Return [X, Y] of the center of cell containing provided text 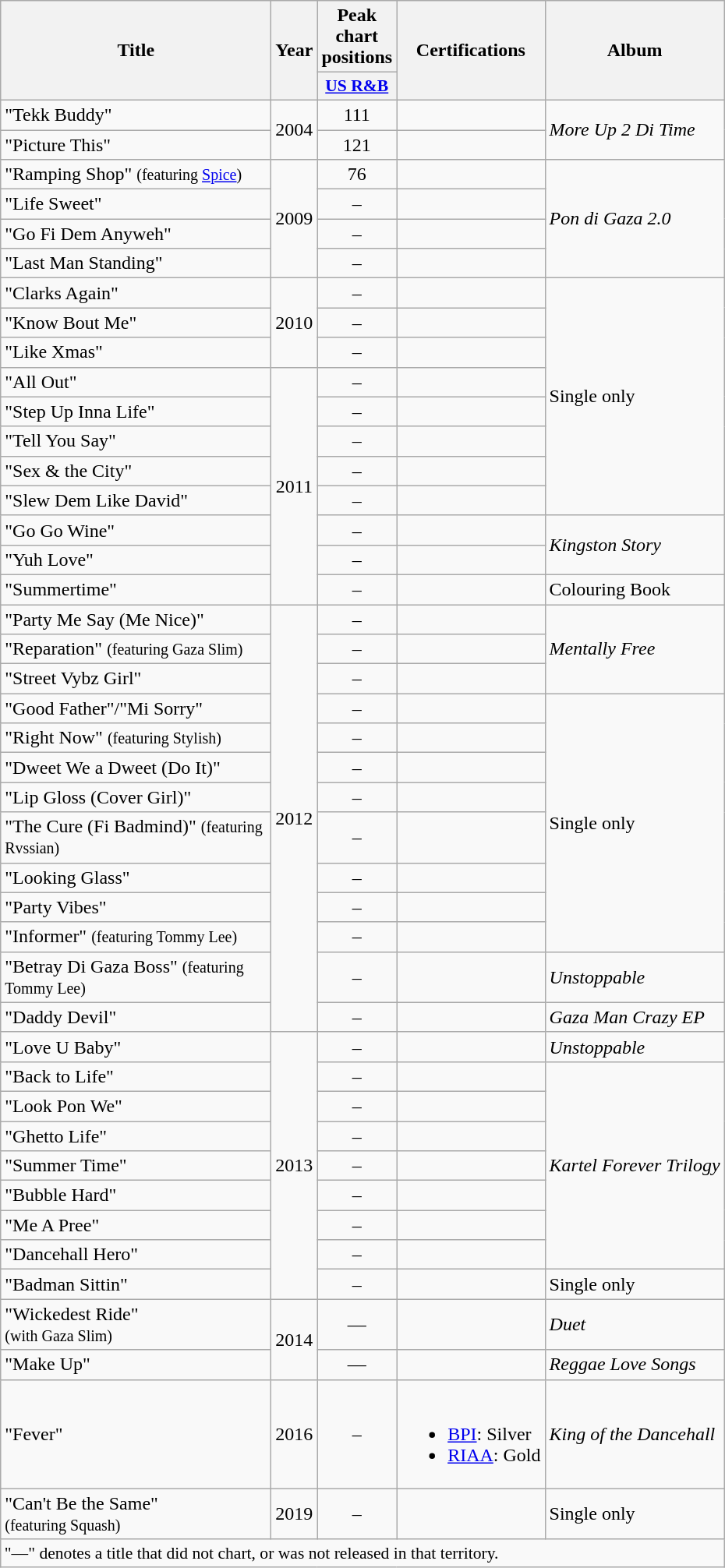
"Lip Gloss (Cover Girl)" [136, 797]
"Look Pon We" [136, 1106]
"Ramping Shop" (featuring Spice) [136, 175]
2016 [295, 1434]
"The Cure (Fi Badmind)" (featuring Rvssian) [136, 837]
Reggae Love Songs [635, 1365]
Colouring Book [635, 589]
2004 [295, 129]
"Bubble Hard" [136, 1195]
"Summer Time" [136, 1166]
121 [357, 144]
76 [357, 175]
"Know Bout Me" [136, 323]
Certifications [471, 51]
"Last Man Standing" [136, 263]
Year [295, 51]
Album [635, 51]
2010 [295, 323]
2009 [295, 219]
"Yuh Love" [136, 560]
"Like Xmas" [136, 352]
"Right Now" (featuring Stylish) [136, 738]
"Love U Baby" [136, 1047]
"Step Up Inna Life" [136, 411]
Mentally Free [635, 649]
Gaza Man Crazy EP [635, 1017]
"Picture This" [136, 144]
"Badman Sittin" [136, 1284]
"Tekk Buddy" [136, 115]
"Fever" [136, 1434]
BPI: SilverRIAA: Gold [471, 1434]
2019 [295, 1513]
Peak chart positions [357, 37]
US R&B [357, 87]
2011 [295, 486]
"Sex & the City" [136, 471]
"Clarks Again" [136, 293]
Kartel Forever Trilogy [635, 1165]
Pon di Gaza 2.0 [635, 219]
"—" denotes a title that did not chart, or was not released in that territory. [362, 1553]
"Go Fi Dem Anyweh" [136, 234]
"Go Go Wine" [136, 530]
"Can't Be the Same"(featuring Squash) [136, 1513]
"Summertime" [136, 589]
More Up 2 Di Time [635, 129]
Kingston Story [635, 545]
"Make Up" [136, 1365]
"Me A Pree" [136, 1225]
"Life Sweet" [136, 204]
"Looking Glass" [136, 878]
"Daddy Devil" [136, 1017]
111 [357, 115]
"Wickedest Ride"(with Gaza Slim) [136, 1325]
Title [136, 51]
"Back to Life" [136, 1076]
"Betray Di Gaza Boss" (featuring Tommy Lee) [136, 977]
"Informer" (featuring Tommy Lee) [136, 937]
"Party Me Say (Me Nice)" [136, 620]
"Ghetto Life" [136, 1135]
2012 [295, 818]
King of the Dancehall [635, 1434]
"Party Vibes" [136, 907]
"All Out" [136, 382]
"Dweet We a Dweet (Do It)" [136, 768]
"Good Father"/"Mi Sorry" [136, 708]
"Dancehall Hero" [136, 1255]
"Slew Dem Like David" [136, 500]
"Street Vybz Girl" [136, 679]
2014 [295, 1339]
Duet [635, 1325]
2013 [295, 1166]
"Reparation" (featuring Gaza Slim) [136, 649]
"Tell You Say" [136, 441]
